Pinpoint the cell where the given text exists, returning its [x, y] midpoint coordinate. 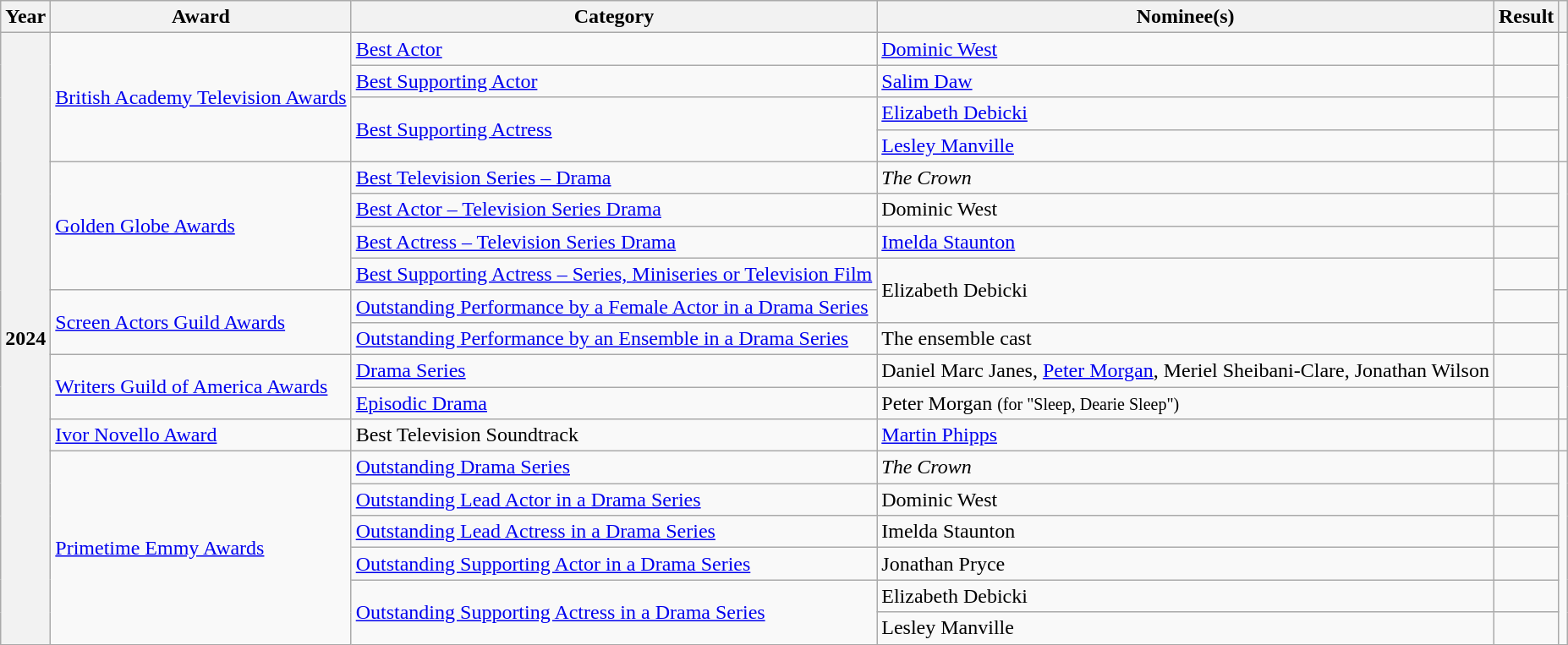
Peter Morgan (for "Sleep, Dearie Sleep") [1186, 403]
Outstanding Lead Actor in a Drama Series [614, 500]
Outstanding Drama Series [614, 467]
Best Supporting Actor [614, 81]
Best Television Series – Drama [614, 178]
British Academy Television Awards [201, 97]
Martin Phipps [1186, 435]
Jonathan Pryce [1186, 564]
Primetime Emmy Awards [201, 548]
Best Actor [614, 49]
Golden Globe Awards [201, 226]
Best Supporting Actress – Series, Miniseries or Television Film [614, 274]
Best Actor – Television Series Drama [614, 210]
Outstanding Lead Actress in a Drama Series [614, 532]
Writers Guild of America Awards [201, 386]
Year [25, 17]
Nominee(s) [1186, 17]
The ensemble cast [1186, 338]
Best Actress – Television Series Drama [614, 242]
Outstanding Performance by a Female Actor in a Drama Series [614, 306]
Outstanding Supporting Actress in a Drama Series [614, 612]
Award [201, 17]
Best Television Soundtrack [614, 435]
Result [1526, 17]
Daniel Marc Janes, Peter Morgan, Meriel Sheibani-Clare, Jonathan Wilson [1186, 370]
2024 [25, 338]
Outstanding Supporting Actor in a Drama Series [614, 564]
Drama Series [614, 370]
Episodic Drama [614, 403]
Screen Actors Guild Awards [201, 322]
Best Supporting Actress [614, 129]
Ivor Novello Award [201, 435]
Salim Daw [1186, 81]
Outstanding Performance by an Ensemble in a Drama Series [614, 338]
Category [614, 17]
